From the cell containing the given text, extract its center point as [X, Y] coordinate. 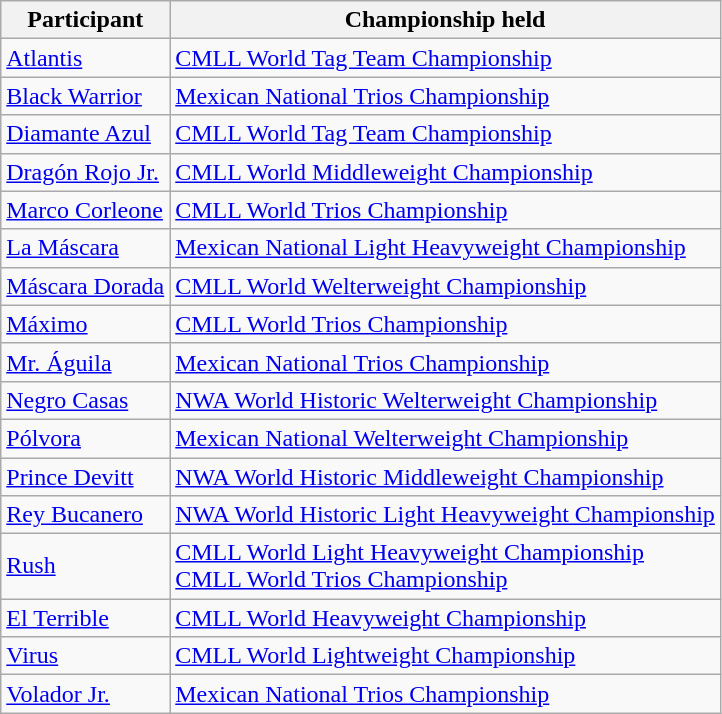
Volador Jr. [86, 694]
Mr. Águila [86, 362]
El Terrible [86, 618]
Rush [86, 566]
Máximo [86, 324]
Mexican National Welterweight Championship [446, 438]
Championship held [446, 20]
Rey Bucanero [86, 515]
Participant [86, 20]
Negro Casas [86, 400]
Virus [86, 656]
Atlantis [86, 58]
CMLL World Lightweight Championship [446, 656]
Máscara Dorada [86, 286]
NWA World Historic Light Heavyweight Championship [446, 515]
NWA World Historic Middleweight Championship [446, 477]
Dragón Rojo Jr. [86, 172]
CMLL World Heavyweight Championship [446, 618]
NWA World Historic Welterweight Championship [446, 400]
Black Warrior [86, 96]
CMLL World Welterweight Championship [446, 286]
CMLL World Light Heavyweight ChampionshipCMLL World Trios Championship [446, 566]
Prince Devitt [86, 477]
La Máscara [86, 248]
Diamante Azul [86, 134]
CMLL World Middleweight Championship [446, 172]
Pólvora [86, 438]
Mexican National Light Heavyweight Championship [446, 248]
Marco Corleone [86, 210]
